Extract the (x, y) coordinate from the center of the cell holding the provided text.  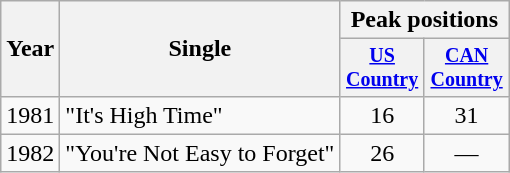
1981 (30, 115)
Single (200, 49)
1982 (30, 153)
— (466, 153)
CAN Country (466, 68)
"It's High Time" (200, 115)
Peak positions (424, 20)
"You're Not Easy to Forget" (200, 153)
26 (382, 153)
16 (382, 115)
31 (466, 115)
US Country (382, 68)
Year (30, 49)
